Return the [x, y] coordinate for the center point of the cell that contains the specified text.  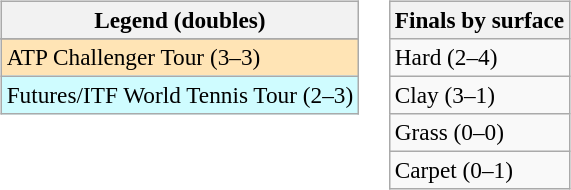
ATP Challenger Tour (3–3) [180, 57]
Futures/ITF World Tennis Tour (2–3) [180, 95]
Clay (3–1) [479, 95]
Legend (doubles) [180, 20]
Carpet (0–1) [479, 171]
Grass (0–0) [479, 133]
Hard (2–4) [479, 57]
Finals by surface [479, 20]
